Return [x, y] of the center of cell containing provided text 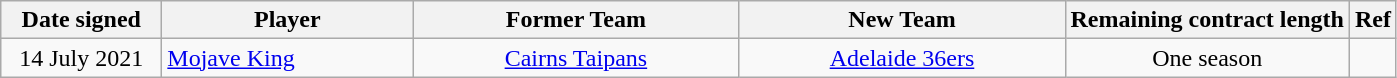
Remaining contract length [1207, 20]
Ref [1372, 20]
Former Team [576, 20]
One season [1207, 58]
Mojave King [288, 58]
Cairns Taipans [576, 58]
Player [288, 20]
Date signed [82, 20]
New Team [902, 20]
14 July 2021 [82, 58]
Adelaide 36ers [902, 58]
